Provide the [x, y] coordinate of the cell's center where the given text is located.  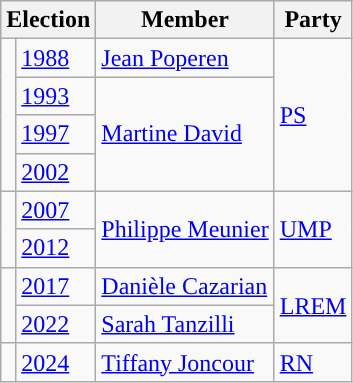
Party [313, 20]
1993 [56, 96]
1988 [56, 58]
Member [185, 20]
PS [313, 115]
1997 [56, 134]
2002 [56, 172]
Martine David [185, 134]
UMP [313, 229]
2007 [56, 210]
Danièle Cazarian [185, 286]
Philippe Meunier [185, 229]
Tiffany Joncour [185, 362]
Sarah Tanzilli [185, 324]
Jean Poperen [185, 58]
2024 [56, 362]
LREM [313, 305]
RN [313, 362]
2022 [56, 324]
2012 [56, 248]
2017 [56, 286]
Election [48, 20]
